Output the [x, y] coordinate of the center of the cell containing the given text.  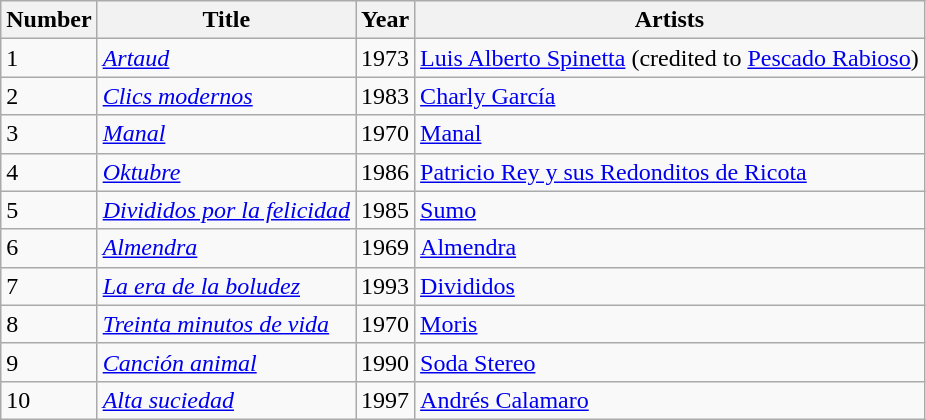
7 [49, 286]
1990 [386, 362]
1983 [386, 96]
1997 [386, 400]
Luis Alberto Spinetta (credited to Pescado Rabioso) [670, 58]
8 [49, 324]
Artists [670, 20]
Clics modernos [226, 96]
4 [49, 172]
Divididos [670, 286]
Patricio Rey y sus Redonditos de Ricota [670, 172]
Artaud [226, 58]
10 [49, 400]
Alta suciedad [226, 400]
Andrés Calamaro [670, 400]
Divididos por la felicidad [226, 210]
1985 [386, 210]
1993 [386, 286]
Charly García [670, 96]
Year [386, 20]
1 [49, 58]
9 [49, 362]
Oktubre [226, 172]
3 [49, 134]
Canción animal [226, 362]
1986 [386, 172]
Moris [670, 324]
Treinta minutos de vida [226, 324]
Title [226, 20]
2 [49, 96]
La era de la boludez [226, 286]
1969 [386, 248]
1973 [386, 58]
Number [49, 20]
Soda Stereo [670, 362]
Sumo [670, 210]
5 [49, 210]
6 [49, 248]
